Extract the (X, Y) coordinate from the center of the cell holding the provided text.  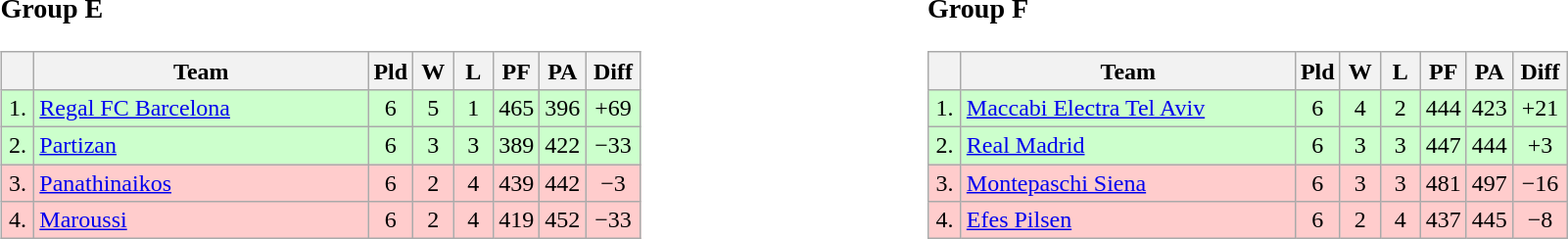
−3 (613, 183)
419 (517, 220)
−16 (1540, 183)
+3 (1540, 146)
452 (562, 220)
Efes Pilsen (1128, 220)
Maccabi Electra Tel Aviv (1128, 108)
439 (517, 183)
Real Madrid (1128, 146)
1 (474, 108)
396 (562, 108)
465 (517, 108)
Partizan (202, 146)
Regal FC Barcelona (202, 108)
+21 (1540, 108)
5 (433, 108)
389 (517, 146)
422 (562, 146)
−8 (1540, 220)
497 (1489, 183)
481 (1444, 183)
Maroussi (202, 220)
437 (1444, 220)
445 (1489, 220)
+69 (613, 108)
Panathinaikos (202, 183)
447 (1444, 146)
423 (1489, 108)
442 (562, 183)
Montepaschi Siena (1128, 183)
